Output the [x, y] coordinate of the center of the cell containing the given text.  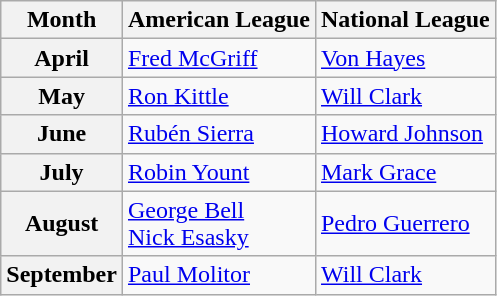
Month [62, 20]
Mark Grace [405, 172]
Pedro Guerrero [405, 224]
June [62, 134]
Fred McGriff [218, 58]
September [62, 275]
Paul Molitor [218, 275]
Howard Johnson [405, 134]
Ron Kittle [218, 96]
Robin Yount [218, 172]
July [62, 172]
Von Hayes [405, 58]
George BellNick Esasky [218, 224]
National League [405, 20]
Rubén Sierra [218, 134]
August [62, 224]
American League [218, 20]
May [62, 96]
April [62, 58]
